Provide the [x, y] coordinate of the cell's center where the given text is located.  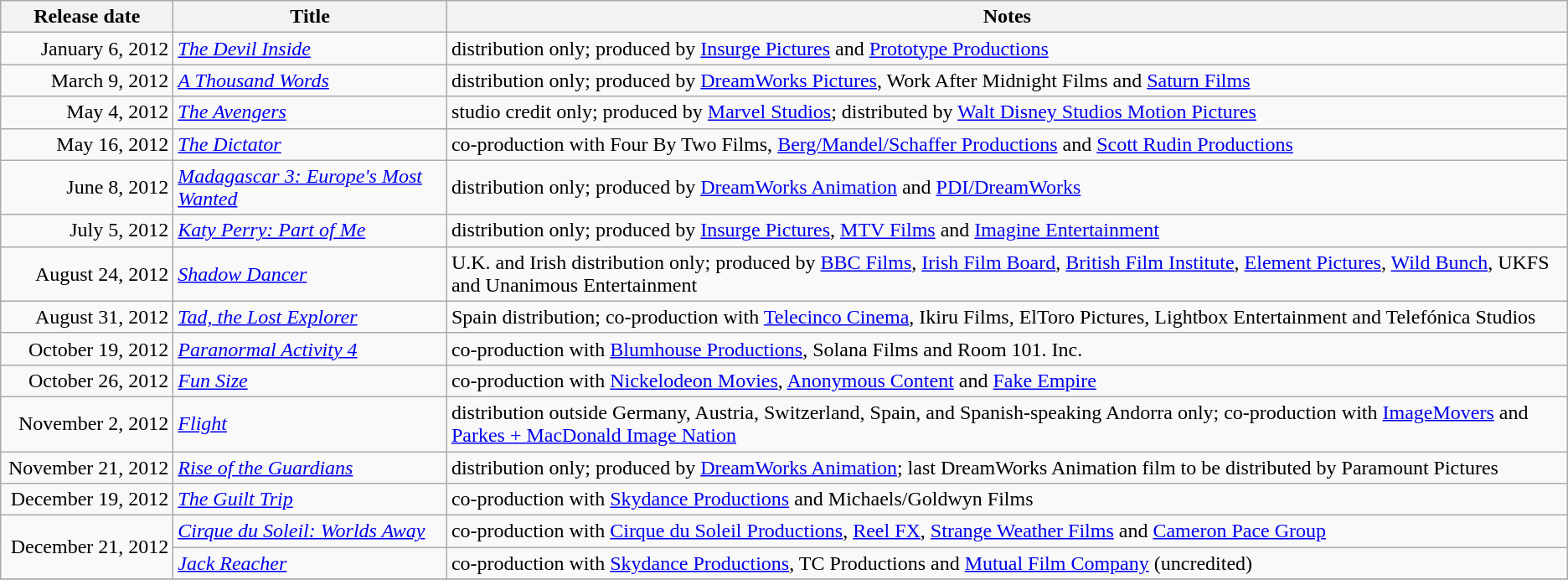
December 21, 2012 [87, 547]
Fun Size [310, 381]
Spain distribution; co-production with Telecinco Cinema, Ikiru Films, ElToro Pictures, Lightbox Entertainment and Telefónica Studios [1007, 317]
July 5, 2012 [87, 230]
The Devil Inside [310, 49]
June 8, 2012 [87, 188]
co-production with Four By Two Films, Berg/Mandel/Schaffer Productions and Scott Rudin Productions [1007, 144]
Tad, the Lost Explorer [310, 317]
co-production with Skydance Productions and Michaels/Goldwyn Films [1007, 500]
August 31, 2012 [87, 317]
August 24, 2012 [87, 273]
January 6, 2012 [87, 49]
distribution only; produced by Insurge Pictures, MTV Films and Imagine Entertainment [1007, 230]
studio credit only; produced by Marvel Studios; distributed by Walt Disney Studios Motion Pictures [1007, 112]
November 2, 2012 [87, 424]
Shadow Dancer [310, 273]
distribution only; produced by DreamWorks Animation and PDI/DreamWorks [1007, 188]
co-production with Cirque du Soleil Productions, Reel FX, Strange Weather Films and Cameron Pace Group [1007, 531]
co-production with Nickelodeon Movies, Anonymous Content and Fake Empire [1007, 381]
The Guilt Trip [310, 500]
November 21, 2012 [87, 467]
The Dictator [310, 144]
Rise of the Guardians [310, 467]
Paranormal Activity 4 [310, 349]
Katy Perry: Part of Me [310, 230]
October 19, 2012 [87, 349]
co-production with Skydance Productions, TC Productions and Mutual Film Company (uncredited) [1007, 563]
Madagascar 3: Europe's Most Wanted [310, 188]
May 4, 2012 [87, 112]
March 9, 2012 [87, 80]
distribution only; produced by Insurge Pictures and Prototype Productions [1007, 49]
co-production with Blumhouse Productions, Solana Films and Room 101. Inc. [1007, 349]
distribution only; produced by DreamWorks Animation; last DreamWorks Animation film to be distributed by Paramount Pictures [1007, 467]
Title [310, 17]
Release date [87, 17]
The Avengers [310, 112]
Jack Reacher [310, 563]
Cirque du Soleil: Worlds Away [310, 531]
Notes [1007, 17]
December 19, 2012 [87, 500]
A Thousand Words [310, 80]
October 26, 2012 [87, 381]
May 16, 2012 [87, 144]
Flight [310, 424]
distribution only; produced by DreamWorks Pictures, Work After Midnight Films and Saturn Films [1007, 80]
